Return [X, Y] of the center of cell containing provided text 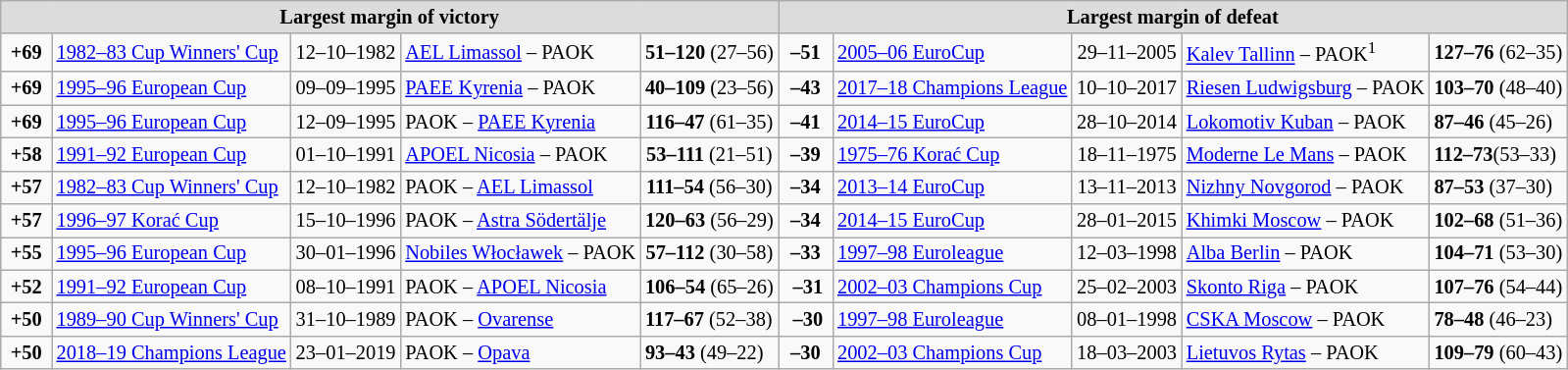
PAOK – APOEL Nicosia [520, 287]
APOEL Nicosia – PAOK [520, 154]
+58 [26, 154]
2013–14 EuroCup [952, 187]
109–79 (60–43) [1498, 352]
CSKA Moscow – PAOK [1306, 320]
13–11–2013 [1127, 187]
18–11–1975 [1127, 154]
Largest margin of defeat [1173, 17]
12–03–1998 [1127, 253]
Lietuvos Rytas – PAOK [1306, 352]
Khimki Moscow – PAOK [1306, 221]
107–76 (54–44) [1498, 287]
–33 [806, 253]
Largest margin of victory [390, 17]
01–10–1991 [346, 154]
25–02–2003 [1127, 287]
Lokomotiv Kuban – PAOK [1306, 122]
1975–76 Korać Cup [952, 154]
10–10–2017 [1127, 88]
23–01–2019 [346, 352]
117–67 (52–38) [709, 320]
+55 [26, 253]
08–01–1998 [1127, 320]
+52 [26, 287]
Kalev Tallinn – PAOK1 [1306, 53]
PAEE Kyrenia – PAOK [520, 88]
40–109 (23–56) [709, 88]
Skonto Riga – PAOK [1306, 287]
–39 [806, 154]
1989–90 Cup Winners' Cup [172, 320]
120–63 (56–29) [709, 221]
2018–19 Champions League [172, 352]
–41 [806, 122]
–31 [806, 287]
87–53 (37–30) [1498, 187]
53–111 (21–51) [709, 154]
PAOK – Astra Södertälje [520, 221]
Moderne Le Mans – PAOK [1306, 154]
87–46 (45–26) [1498, 122]
127–76 (62–35) [1498, 53]
PAOK – Ovarense [520, 320]
31–10–1989 [346, 320]
–43 [806, 88]
103–70 (48–40) [1498, 88]
18–03–2003 [1127, 352]
2005–06 EuroCup [952, 53]
PAOK – PAEE Kyrenia [520, 122]
AEL Limassol – PAOK [520, 53]
2017–18 Champions League [952, 88]
08–10–1991 [346, 287]
28–01–2015 [1127, 221]
Riesen Ludwigsburg – PAOK [1306, 88]
Alba Berlin – PAOK [1306, 253]
12–09–1995 [346, 122]
29–11–2005 [1127, 53]
57–112 (30–58) [709, 253]
106–54 (65–26) [709, 287]
111–54 (56–30) [709, 187]
102–68 (51–36) [1498, 221]
93–43 (49–22) [709, 352]
PAOK – AEL Limassol [520, 187]
112–73(53–33) [1498, 154]
104–71 (53–30) [1498, 253]
78–48 (46–23) [1498, 320]
Nobiles Włocławek – PAOK [520, 253]
09–09–1995 [346, 88]
1996–97 Korać Cup [172, 221]
28–10–2014 [1127, 122]
30–01–1996 [346, 253]
15–10–1996 [346, 221]
116–47 (61–35) [709, 122]
–51 [806, 53]
Nizhny Novgorod – PAOK [1306, 187]
51–120 (27–56) [709, 53]
PAOK – Opava [520, 352]
